Determine the (X, Y) coordinate at the center of the cell enclosing the given text.  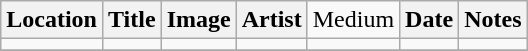
Medium (353, 20)
Artist (272, 20)
Location (52, 20)
Notes (493, 20)
Title (132, 20)
Date (430, 20)
Image (198, 20)
